Find where the given text appears and provide that cell's center as (X, Y) coordinate. 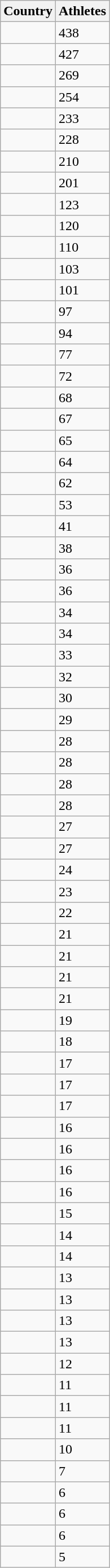
254 (82, 97)
64 (82, 462)
23 (82, 891)
Country (28, 11)
97 (82, 312)
67 (82, 419)
18 (82, 1042)
427 (82, 54)
29 (82, 720)
438 (82, 33)
77 (82, 355)
7 (82, 1471)
94 (82, 333)
101 (82, 290)
15 (82, 1213)
10 (82, 1450)
201 (82, 183)
269 (82, 76)
32 (82, 677)
24 (82, 870)
72 (82, 376)
53 (82, 505)
123 (82, 204)
12 (82, 1364)
41 (82, 526)
103 (82, 269)
120 (82, 226)
5 (82, 1557)
38 (82, 548)
33 (82, 655)
65 (82, 441)
62 (82, 483)
22 (82, 913)
19 (82, 1020)
228 (82, 140)
30 (82, 698)
110 (82, 247)
Athletes (82, 11)
68 (82, 398)
233 (82, 118)
210 (82, 161)
